Determine the (X, Y) coordinate at the center of the cell enclosing the given text.  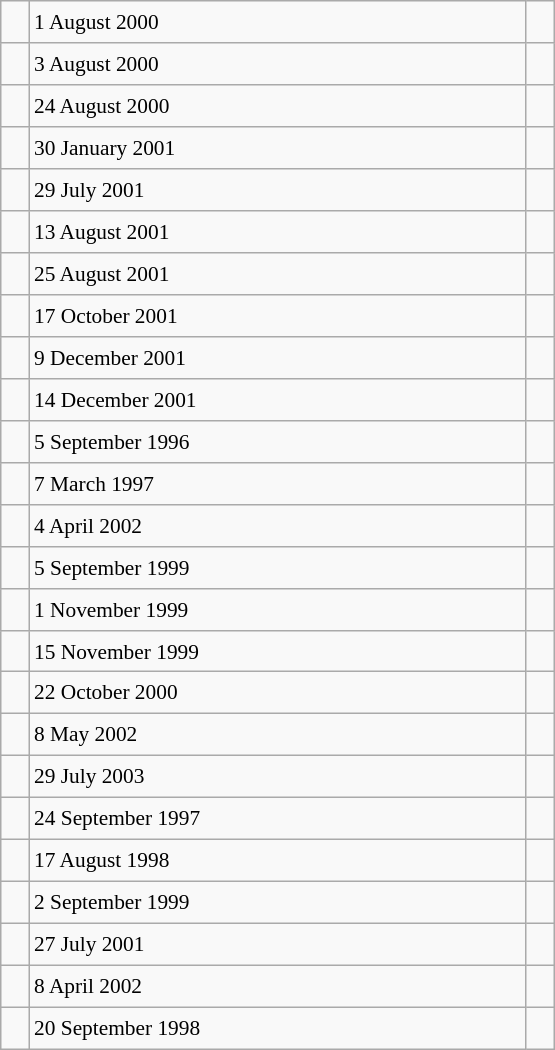
29 July 2003 (278, 777)
22 October 2000 (278, 693)
1 August 2000 (278, 22)
5 September 1999 (278, 567)
17 August 1998 (278, 861)
25 August 2001 (278, 274)
15 November 1999 (278, 651)
5 September 1996 (278, 441)
13 August 2001 (278, 232)
1 November 1999 (278, 609)
8 May 2002 (278, 735)
27 July 2001 (278, 945)
20 September 1998 (278, 1028)
24 September 1997 (278, 819)
2 September 1999 (278, 903)
30 January 2001 (278, 148)
9 December 2001 (278, 358)
8 April 2002 (278, 986)
3 August 2000 (278, 64)
17 October 2001 (278, 316)
14 December 2001 (278, 399)
7 March 1997 (278, 483)
24 August 2000 (278, 106)
4 April 2002 (278, 525)
29 July 2001 (278, 190)
